From the cell containing the given text, extract its center point as [x, y] coordinate. 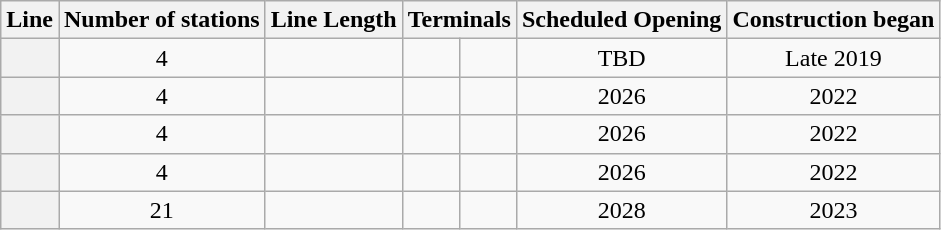
21 [162, 210]
TBD [621, 58]
Line [30, 20]
Number of stations [162, 20]
Scheduled Opening [621, 20]
Late 2019 [834, 58]
Construction began [834, 20]
Line Length [334, 20]
Terminals [459, 20]
2023 [834, 210]
2028 [621, 210]
